For the text-containing cell, return its midpoint in (X, Y) coordinate format. 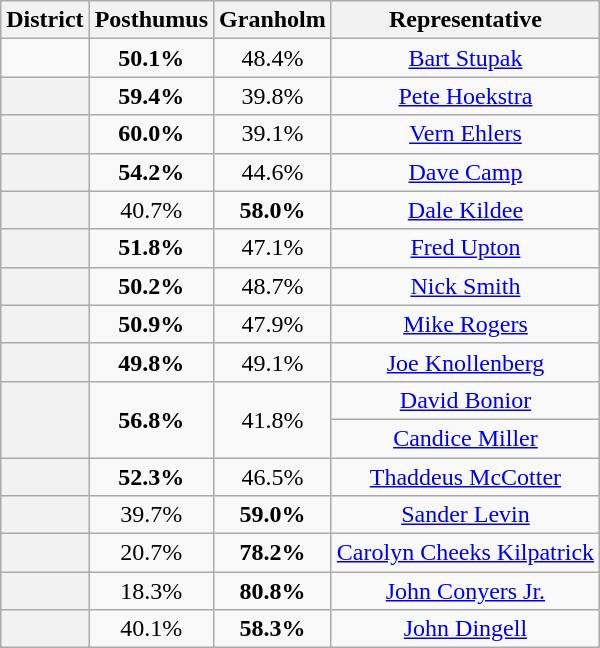
49.8% (151, 362)
40.7% (151, 210)
50.9% (151, 324)
John Dingell (465, 629)
47.1% (273, 248)
48.4% (273, 58)
20.7% (151, 553)
59.0% (273, 515)
58.3% (273, 629)
39.1% (273, 134)
48.7% (273, 286)
18.3% (151, 591)
John Conyers Jr. (465, 591)
David Bonior (465, 400)
Sander Levin (465, 515)
41.8% (273, 419)
46.5% (273, 477)
39.7% (151, 515)
Vern Ehlers (465, 134)
80.8% (273, 591)
47.9% (273, 324)
51.8% (151, 248)
44.6% (273, 172)
Nick Smith (465, 286)
56.8% (151, 419)
58.0% (273, 210)
Thaddeus McCotter (465, 477)
60.0% (151, 134)
39.8% (273, 96)
Dale Kildee (465, 210)
49.1% (273, 362)
Posthumus (151, 20)
78.2% (273, 553)
59.4% (151, 96)
District (45, 20)
54.2% (151, 172)
50.2% (151, 286)
Candice Miller (465, 438)
52.3% (151, 477)
Carolyn Cheeks Kilpatrick (465, 553)
Bart Stupak (465, 58)
Pete Hoekstra (465, 96)
Joe Knollenberg (465, 362)
Representative (465, 20)
Fred Upton (465, 248)
50.1% (151, 58)
40.1% (151, 629)
Mike Rogers (465, 324)
Dave Camp (465, 172)
Granholm (273, 20)
